Output the [x, y] coordinate of the center of the cell containing the given text.  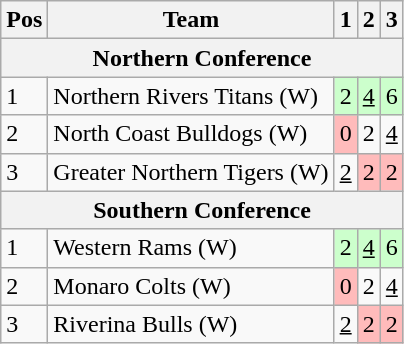
Northern Conference [202, 58]
Monaro Colts (W) [191, 286]
Southern Conference [202, 210]
Western Rams (W) [191, 248]
Riverina Bulls (W) [191, 324]
Pos [24, 20]
Greater Northern Tigers (W) [191, 172]
Team [191, 20]
North Coast Bulldogs (W) [191, 134]
Northern Rivers Titans (W) [191, 96]
